Extract the [X, Y] coordinate from the center of the cell holding the provided text.  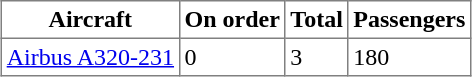
180 [409, 57]
Total [316, 20]
Passengers [409, 20]
On order [232, 20]
Aircraft [90, 20]
Airbus A320-231 [90, 57]
3 [316, 57]
0 [232, 57]
